Scan for the cell matching the given text and deliver its (x, y) coordinate at center. 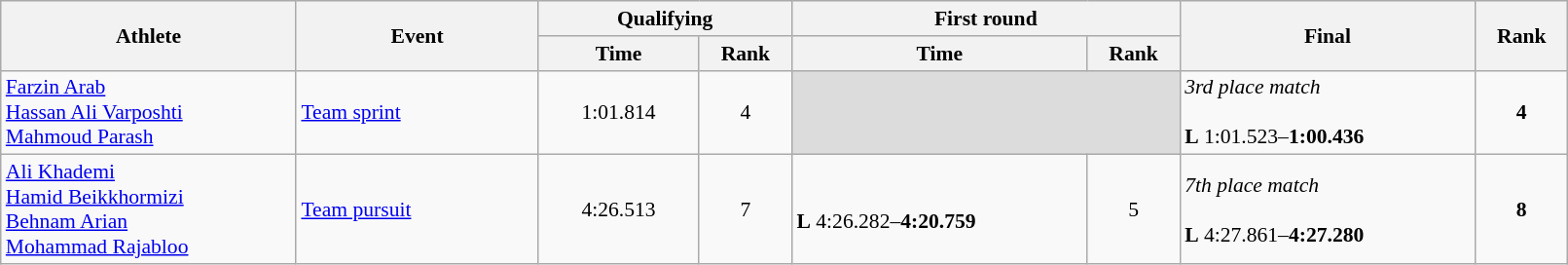
5 (1133, 209)
Athlete (149, 35)
1:01.814 (619, 113)
Farzin ArabHassan Ali VarposhtiMahmoud Parash (149, 113)
7 (746, 209)
4:26.513 (619, 209)
Ali KhademiHamid BeikkhormiziBehnam ArianMohammad Rajabloo (149, 209)
7th place matchL 4:27.861–4:27.280 (1328, 209)
Qualifying (666, 19)
L 4:26.282–4:20.759 (939, 209)
First round (985, 19)
8 (1522, 209)
Final (1328, 35)
Team sprint (417, 113)
3rd place matchL 1:01.523–1:00.436 (1328, 113)
Team pursuit (417, 209)
Event (417, 35)
